Detect which cell encompasses the target text, then output its [X, Y] center coordinate. 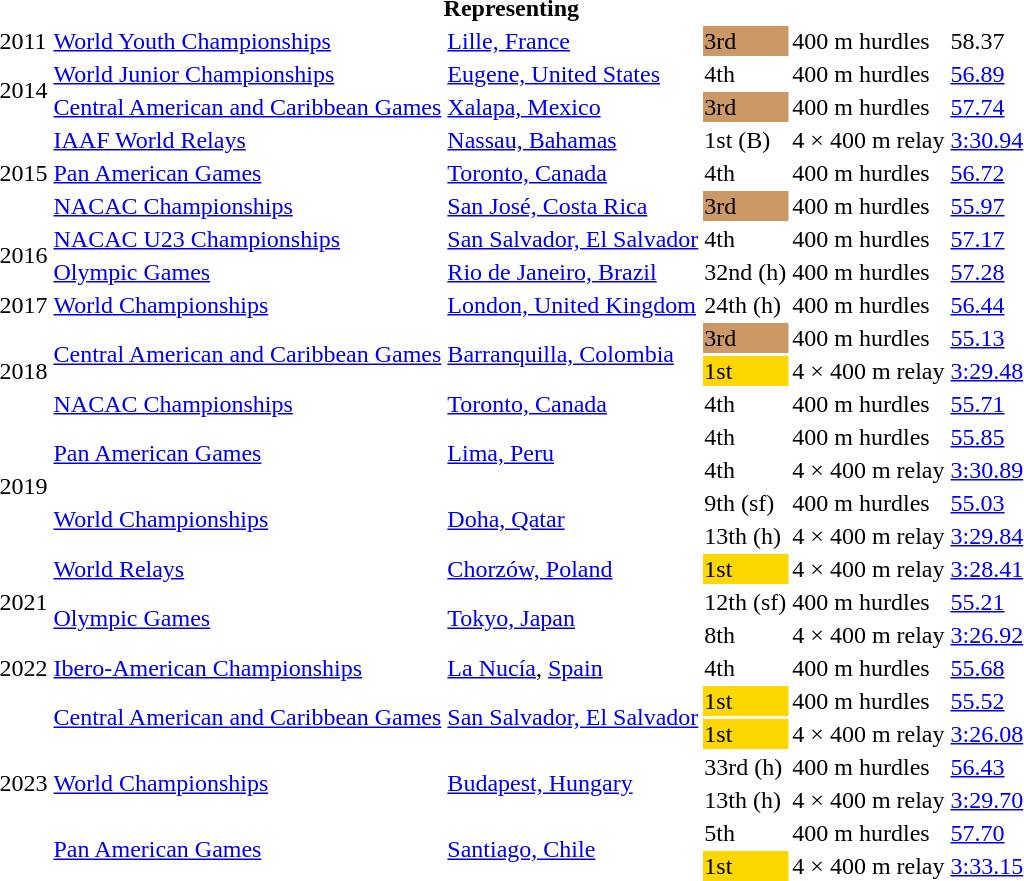
NACAC U23 Championships [248, 239]
5th [746, 833]
8th [746, 635]
Rio de Janeiro, Brazil [573, 272]
Lille, France [573, 41]
World Junior Championships [248, 74]
1st (B) [746, 140]
Doha, Qatar [573, 520]
Chorzów, Poland [573, 569]
Ibero-American Championships [248, 668]
London, United Kingdom [573, 305]
World Youth Championships [248, 41]
World Relays [248, 569]
IAAF World Relays [248, 140]
33rd (h) [746, 767]
Budapest, Hungary [573, 784]
12th (sf) [746, 602]
Barranquilla, Colombia [573, 354]
9th (sf) [746, 503]
Xalapa, Mexico [573, 107]
24th (h) [746, 305]
Lima, Peru [573, 454]
Eugene, United States [573, 74]
San José, Costa Rica [573, 206]
La Nucía, Spain [573, 668]
32nd (h) [746, 272]
Nassau, Bahamas [573, 140]
Santiago, Chile [573, 850]
Tokyo, Japan [573, 618]
